Locate the cell with the specified text and output its [x, y] center coordinate. 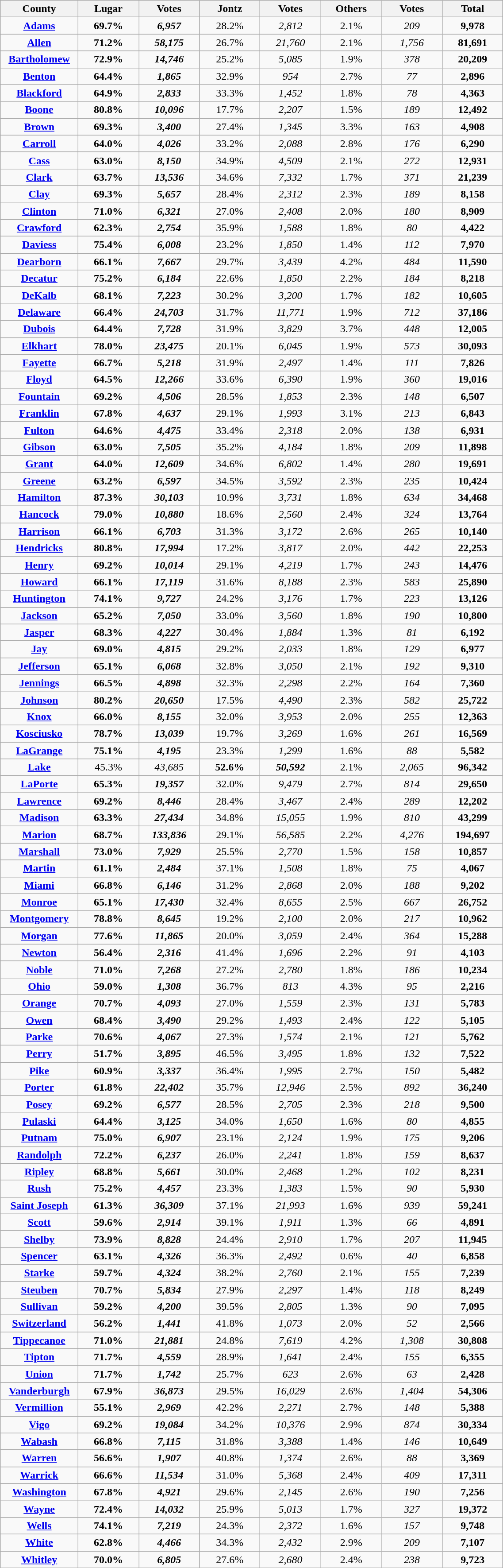
65.3% [108, 784]
41.8% [230, 1324]
1,853 [290, 396]
9,206 [472, 1138]
26,752 [472, 902]
8,155 [169, 716]
2,484 [169, 868]
50,592 [290, 767]
9,723 [472, 1559]
235 [411, 480]
Morgan [39, 936]
2,969 [169, 1408]
3,895 [169, 1054]
3,125 [169, 1121]
2,372 [290, 1525]
40.8% [230, 1458]
24.3% [230, 1525]
Jontz [230, 9]
5,930 [472, 1189]
261 [411, 733]
121 [411, 1037]
176 [411, 143]
6,390 [290, 379]
20,650 [169, 700]
6,802 [290, 464]
2,896 [472, 76]
4,891 [472, 1222]
194,697 [472, 835]
Fulton [39, 430]
712 [411, 312]
28.2% [230, 26]
9,748 [472, 1525]
16,569 [472, 733]
364 [411, 936]
1,650 [290, 1121]
Howard [39, 582]
582 [411, 700]
Tippecanoe [39, 1340]
12,005 [472, 329]
Brown [39, 127]
814 [411, 784]
6,805 [169, 1559]
2,216 [472, 986]
4,490 [290, 700]
14,032 [169, 1509]
25.2% [230, 59]
Pike [39, 1071]
Warren [39, 1458]
175 [411, 1138]
4,422 [472, 228]
15,288 [472, 936]
Clay [39, 194]
10,880 [169, 515]
Hendricks [39, 548]
Washington [39, 1492]
6,977 [472, 649]
59.0% [108, 986]
2,770 [290, 852]
4,815 [169, 649]
27.6% [230, 1559]
146 [411, 1441]
81 [411, 632]
LaPorte [39, 784]
25,890 [472, 582]
10,096 [169, 110]
19,016 [472, 379]
623 [290, 1374]
54,306 [472, 1391]
20,209 [472, 59]
10,234 [472, 969]
Wabash [39, 1441]
33.0% [230, 616]
29.6% [230, 1492]
24.2% [230, 599]
Gibson [39, 447]
10,140 [472, 531]
68.4% [108, 1020]
939 [411, 1205]
11,865 [169, 936]
Tipton [39, 1357]
7,728 [169, 329]
22,402 [169, 1088]
45.3% [108, 767]
26.0% [230, 1155]
75.1% [108, 751]
2.8% [351, 143]
51.7% [108, 1054]
37,186 [472, 312]
75.0% [108, 1138]
1,559 [290, 1003]
68.3% [108, 632]
Henry [39, 565]
2,497 [290, 363]
7,107 [472, 1542]
38.2% [230, 1273]
10.9% [230, 498]
5,482 [472, 1071]
34,468 [472, 498]
Franklin [39, 413]
33.2% [230, 143]
188 [411, 885]
Union [39, 1374]
2,566 [472, 1324]
Marshall [39, 852]
3,731 [290, 498]
63.7% [108, 177]
2,432 [290, 1542]
25.5% [230, 852]
31.2% [230, 885]
56.6% [108, 1458]
3,817 [290, 548]
Randolph [39, 1155]
68.8% [108, 1172]
60.9% [108, 1071]
62.3% [108, 228]
6,192 [472, 632]
34.8% [230, 818]
5,783 [472, 1003]
68.7% [108, 835]
2,780 [290, 969]
1,574 [290, 1037]
6,931 [472, 430]
10,857 [472, 852]
2,428 [472, 1374]
192 [411, 666]
11,590 [472, 262]
7,929 [169, 852]
2,492 [290, 1256]
158 [411, 852]
243 [411, 565]
1.2% [351, 1172]
4,509 [290, 160]
39.1% [230, 1222]
7,619 [290, 1340]
3,560 [290, 616]
29,650 [472, 784]
6,597 [169, 480]
27,434 [169, 818]
1,441 [169, 1324]
LaGrange [39, 751]
Jasper [39, 632]
Boone [39, 110]
10,605 [472, 295]
56.4% [108, 952]
24.8% [230, 1340]
77 [411, 76]
30.4% [230, 632]
118 [411, 1290]
65.2% [108, 616]
2,705 [290, 1104]
7,360 [472, 683]
8,655 [290, 902]
7,522 [472, 1054]
6,290 [472, 143]
2,754 [169, 228]
3,059 [290, 936]
19.2% [230, 919]
184 [411, 279]
21,239 [472, 177]
Delaware [39, 312]
30,093 [472, 346]
2,318 [290, 430]
Jennings [39, 683]
2,100 [290, 919]
3,269 [290, 733]
Fountain [39, 396]
23.1% [230, 1138]
Owen [39, 1020]
39.5% [230, 1307]
36,309 [169, 1205]
112 [411, 245]
3,490 [169, 1020]
8,188 [290, 582]
43,299 [472, 818]
3,495 [290, 1054]
64.5% [108, 379]
2,760 [290, 1273]
Shelby [39, 1239]
66.6% [108, 1475]
Jefferson [39, 666]
5,834 [169, 1290]
11,945 [472, 1239]
Monroe [39, 902]
64.9% [108, 93]
1,742 [169, 1374]
55.1% [108, 1408]
5,661 [169, 1172]
7,239 [472, 1273]
59.2% [108, 1307]
32.9% [230, 76]
25,722 [472, 700]
132 [411, 1054]
129 [411, 649]
7,219 [169, 1525]
Orange [39, 1003]
5,105 [472, 1020]
29.7% [230, 262]
2,914 [169, 1222]
4,855 [472, 1121]
159 [411, 1155]
Whitley [39, 1559]
2,833 [169, 93]
DeKalb [39, 295]
4,506 [169, 396]
Porter [39, 1088]
13,764 [472, 515]
22,253 [472, 548]
213 [411, 413]
223 [411, 599]
7,268 [169, 969]
6,577 [169, 1104]
164 [411, 683]
4,908 [472, 127]
5,368 [290, 1475]
30.0% [230, 1172]
2,468 [290, 1172]
2,145 [290, 1492]
19,357 [169, 784]
8,231 [472, 1172]
8,150 [169, 160]
9,727 [169, 599]
2,065 [411, 767]
79.0% [108, 515]
52.6% [230, 767]
2,910 [290, 1239]
County [39, 9]
9,500 [472, 1104]
7,223 [169, 295]
78.7% [108, 733]
217 [411, 919]
Blackford [39, 93]
2,298 [290, 683]
2,805 [290, 1307]
33.3% [230, 93]
Saint Joseph [39, 1205]
1,993 [290, 413]
573 [411, 346]
324 [411, 515]
27.4% [230, 127]
Starke [39, 1273]
448 [411, 329]
Lawrence [39, 801]
26.7% [230, 43]
71.2% [108, 43]
7,115 [169, 1441]
Hancock [39, 515]
46.5% [230, 1054]
Martin [39, 868]
Pulaski [39, 1121]
52 [411, 1324]
32.8% [230, 666]
Posey [39, 1104]
484 [411, 262]
35.7% [230, 1088]
954 [290, 76]
4,475 [169, 430]
3,369 [472, 1458]
6,858 [472, 1256]
75.4% [108, 245]
238 [411, 1559]
3,176 [290, 599]
2,033 [290, 649]
15,055 [290, 818]
33.4% [230, 430]
Noble [39, 969]
810 [411, 818]
69.7% [108, 26]
2,560 [290, 515]
Others [351, 9]
6,957 [169, 26]
34.5% [230, 480]
583 [411, 582]
180 [411, 211]
Switzerland [39, 1324]
6,703 [169, 531]
6,507 [472, 396]
6,907 [169, 1138]
10,376 [290, 1425]
Marion [39, 835]
27.9% [230, 1290]
813 [290, 986]
36.3% [230, 1256]
31.6% [230, 582]
22.6% [230, 279]
3,467 [290, 801]
63.1% [108, 1256]
5,582 [472, 751]
25.7% [230, 1374]
59.6% [108, 1222]
Spencer [39, 1256]
36,240 [472, 1088]
4,363 [472, 93]
163 [411, 127]
Benton [39, 76]
23,475 [169, 346]
Parke [39, 1037]
1,508 [290, 868]
87.3% [108, 498]
186 [411, 969]
4,324 [169, 1273]
1,493 [290, 1020]
2,207 [290, 110]
31.8% [230, 1441]
Putnam [39, 1138]
7,256 [472, 1492]
20.1% [230, 346]
4,637 [169, 413]
13,536 [169, 177]
91 [411, 952]
Knox [39, 716]
42.2% [230, 1408]
66.7% [108, 363]
2,297 [290, 1290]
12,266 [169, 379]
Scott [39, 1222]
289 [411, 801]
Montgomery [39, 919]
Perry [39, 1054]
Grant [39, 464]
1,756 [411, 43]
Clinton [39, 211]
0.6% [351, 1256]
Rush [39, 1189]
24,703 [169, 312]
63 [411, 1374]
17.5% [230, 700]
2,408 [290, 211]
40 [411, 1256]
2,241 [290, 1155]
182 [411, 295]
67.9% [108, 1391]
Daviess [39, 245]
10,014 [169, 565]
133,836 [169, 835]
72.2% [108, 1155]
Greene [39, 480]
28.9% [230, 1357]
Allen [39, 43]
41.4% [230, 952]
892 [411, 1088]
1,383 [290, 1189]
17,994 [169, 548]
6,237 [169, 1155]
2,812 [290, 26]
19,372 [472, 1509]
61.3% [108, 1205]
69.0% [108, 649]
33.6% [230, 379]
Sullivan [39, 1307]
30,103 [169, 498]
360 [411, 379]
11,534 [169, 1475]
30,334 [472, 1425]
4,466 [169, 1542]
Ohio [39, 986]
1,299 [290, 751]
4,093 [169, 1003]
3,592 [290, 480]
12,202 [472, 801]
1,374 [290, 1458]
8,645 [169, 919]
78 [411, 93]
3,050 [290, 666]
Kosciusko [39, 733]
1,995 [290, 1071]
6,843 [472, 413]
78.8% [108, 919]
2,088 [290, 143]
32.3% [230, 683]
14,746 [169, 59]
43,685 [169, 767]
1,452 [290, 93]
32.4% [230, 902]
Warrick [39, 1475]
81,691 [472, 43]
3,829 [290, 329]
Lugar [108, 9]
12,492 [472, 110]
61.8% [108, 1088]
12,946 [290, 1088]
3,200 [290, 295]
138 [411, 430]
1,907 [169, 1458]
157 [411, 1525]
5,085 [290, 59]
4,921 [169, 1492]
7,050 [169, 616]
Elkhart [39, 346]
34.9% [230, 160]
3,172 [290, 531]
6,068 [169, 666]
4,326 [169, 1256]
21,993 [290, 1205]
7,970 [472, 245]
64.6% [108, 430]
Newton [39, 952]
25.9% [230, 1509]
9,202 [472, 885]
Floyd [39, 379]
31.7% [230, 312]
63.2% [108, 480]
667 [411, 902]
378 [411, 59]
9,978 [472, 26]
6,146 [169, 885]
Vigo [39, 1425]
66 [411, 1222]
Hamilton [39, 498]
70.6% [108, 1037]
5,762 [472, 1037]
34.3% [230, 1542]
12,363 [472, 716]
10,424 [472, 480]
27.3% [230, 1037]
255 [411, 716]
7,095 [472, 1307]
58,175 [169, 43]
62.8% [108, 1542]
5,388 [472, 1408]
280 [411, 464]
Johnson [39, 700]
13,126 [472, 599]
34.0% [230, 1121]
21,760 [290, 43]
2,316 [169, 952]
19.7% [230, 733]
6,355 [472, 1357]
Wayne [39, 1509]
8,218 [472, 279]
102 [411, 1172]
78.0% [108, 346]
122 [411, 1020]
1,588 [290, 228]
30.2% [230, 295]
5,218 [169, 363]
3,337 [169, 1071]
72.9% [108, 59]
111 [411, 363]
80.2% [108, 700]
Crawford [39, 228]
77.6% [108, 936]
18.6% [230, 515]
17.2% [230, 548]
56.2% [108, 1324]
36,873 [169, 1391]
Huntington [39, 599]
35.9% [230, 228]
27.2% [230, 969]
4,195 [169, 751]
29.5% [230, 1391]
1,865 [169, 76]
207 [411, 1239]
4,559 [169, 1357]
66.0% [108, 716]
Jackson [39, 616]
6,321 [169, 211]
6,008 [169, 245]
Adams [39, 26]
73.0% [108, 852]
1,641 [290, 1357]
7,667 [169, 262]
30,808 [472, 1340]
4,276 [411, 835]
Jay [39, 649]
2,312 [290, 194]
4.3% [351, 986]
73.9% [108, 1239]
Miami [39, 885]
7,505 [169, 447]
36.4% [230, 1071]
Vermillion [39, 1408]
371 [411, 177]
5,657 [169, 194]
75 [411, 868]
3.3% [351, 127]
Lake [39, 767]
16,029 [290, 1391]
2,680 [290, 1559]
13,039 [169, 733]
7,826 [472, 363]
8,158 [472, 194]
11,771 [290, 312]
21,881 [169, 1340]
9,310 [472, 666]
7,332 [290, 177]
131 [411, 1003]
8,446 [169, 801]
35.2% [230, 447]
150 [411, 1071]
8,828 [169, 1239]
4,227 [169, 632]
1,345 [290, 127]
409 [411, 1475]
59,241 [472, 1205]
1,884 [290, 632]
59.7% [108, 1273]
11,898 [472, 447]
442 [411, 548]
Clark [39, 177]
23.2% [230, 245]
61.1% [108, 868]
3,388 [290, 1441]
10,649 [472, 1441]
4,184 [290, 447]
Wells [39, 1525]
96,342 [472, 767]
3,439 [290, 262]
Dearborn [39, 262]
31.0% [230, 1475]
4,219 [290, 565]
17.7% [230, 110]
4,103 [472, 952]
Dubois [39, 329]
Cass [39, 160]
9,479 [290, 784]
3.7% [351, 329]
4,200 [169, 1307]
10,962 [472, 919]
265 [411, 531]
8,249 [472, 1290]
17,430 [169, 902]
6,184 [169, 279]
10,800 [472, 616]
3,953 [290, 716]
4,457 [169, 1189]
14,476 [472, 565]
Total [472, 9]
17,311 [472, 1475]
Fayette [39, 363]
66.4% [108, 312]
Madison [39, 818]
1,696 [290, 952]
12,609 [169, 464]
Carroll [39, 143]
12,931 [472, 160]
3,400 [169, 127]
Harrison [39, 531]
8,909 [472, 211]
5,013 [290, 1509]
2,271 [290, 1408]
Steuben [39, 1290]
72.4% [108, 1509]
63.3% [108, 818]
34.2% [230, 1425]
56,585 [290, 835]
20.0% [230, 936]
Vanderburgh [39, 1391]
8,637 [472, 1155]
68.1% [108, 295]
24.4% [230, 1239]
31.3% [230, 531]
19,084 [169, 1425]
4,026 [169, 143]
Ripley [39, 1172]
2,124 [290, 1138]
218 [411, 1104]
4,898 [169, 683]
327 [411, 1509]
Bartholomew [39, 59]
1,404 [411, 1391]
19,691 [472, 464]
634 [411, 498]
874 [411, 1425]
2,868 [290, 885]
White [39, 1542]
272 [411, 160]
6,045 [290, 346]
3.1% [351, 413]
17,119 [169, 582]
66.5% [108, 683]
95 [411, 986]
1,073 [290, 1324]
36.7% [230, 986]
Decatur [39, 279]
1,911 [290, 1222]
70.0% [108, 1559]
